Return (X, Y) of the center of cell containing provided text 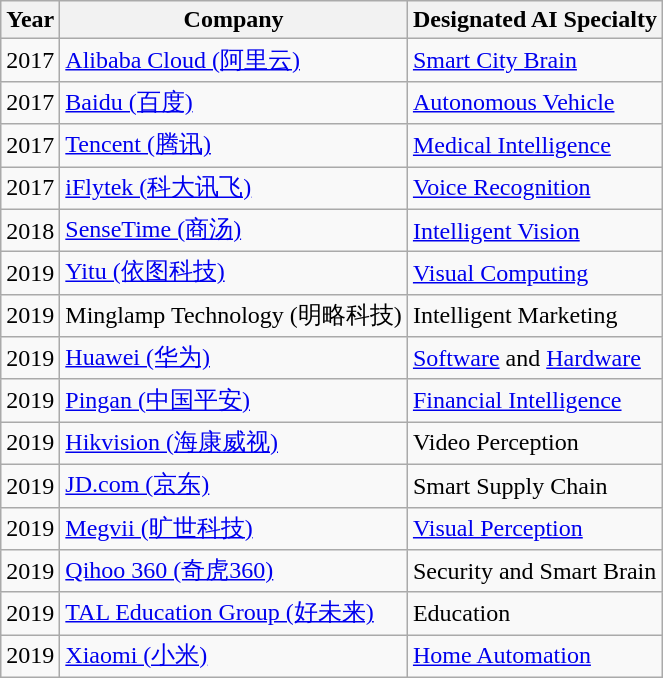
Company (234, 20)
Pingan (中国平安) (234, 400)
Autonomous Vehicle (534, 102)
Security and Smart Brain (534, 572)
SenseTime (商汤) (234, 230)
Smart City Brain (534, 60)
Tencent (腾讯) (234, 146)
Xiaomi (小米) (234, 656)
2018 (30, 230)
Video Perception (534, 444)
Smart Supply Chain (534, 486)
iFlytek (科大讯飞) (234, 188)
Yitu (依图科技) (234, 274)
Qihoo 360 (奇虎360) (234, 572)
Minglamp Technology (明略科技) (234, 316)
Year (30, 20)
Intelligent Marketing (534, 316)
Visual Perception (534, 528)
Baidu (百度) (234, 102)
Medical Intelligence (534, 146)
TAL Education Group (好未来) (234, 614)
Home Automation (534, 656)
JD.com (京东) (234, 486)
Financial Intelligence (534, 400)
Megvii (旷世科技) (234, 528)
Visual Computing (534, 274)
Software and Hardware (534, 358)
Alibaba Cloud (阿里云) (234, 60)
Voice Recognition (534, 188)
Huawei (华为) (234, 358)
Education (534, 614)
Designated AI Specialty (534, 20)
Intelligent Vision (534, 230)
Hikvision (海康威视) (234, 444)
